Provide the [X, Y] coordinate of the cell's center where the given text is located.  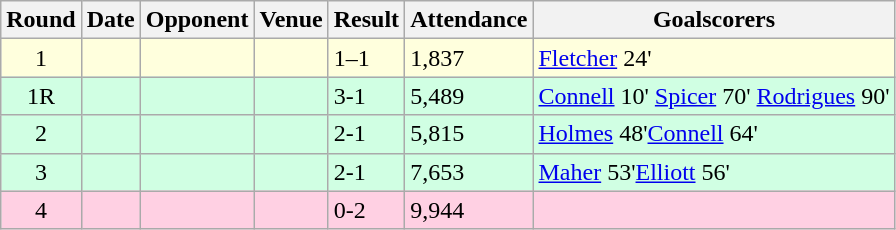
1–1 [366, 58]
Holmes 48'Connell 64' [714, 134]
7,653 [469, 172]
Goalscorers [714, 20]
1 [41, 58]
Maher 53'Elliott 56' [714, 172]
Fletcher 24' [714, 58]
Opponent [197, 20]
3 [41, 172]
1,837 [469, 58]
Result [366, 20]
3-1 [366, 96]
5,815 [469, 134]
Connell 10' Spicer 70' Rodrigues 90' [714, 96]
Venue [291, 20]
Date [110, 20]
1R [41, 96]
5,489 [469, 96]
2 [41, 134]
9,944 [469, 210]
0-2 [366, 210]
Attendance [469, 20]
4 [41, 210]
Round [41, 20]
